Locate the cell with the specified text and output its [X, Y] center coordinate. 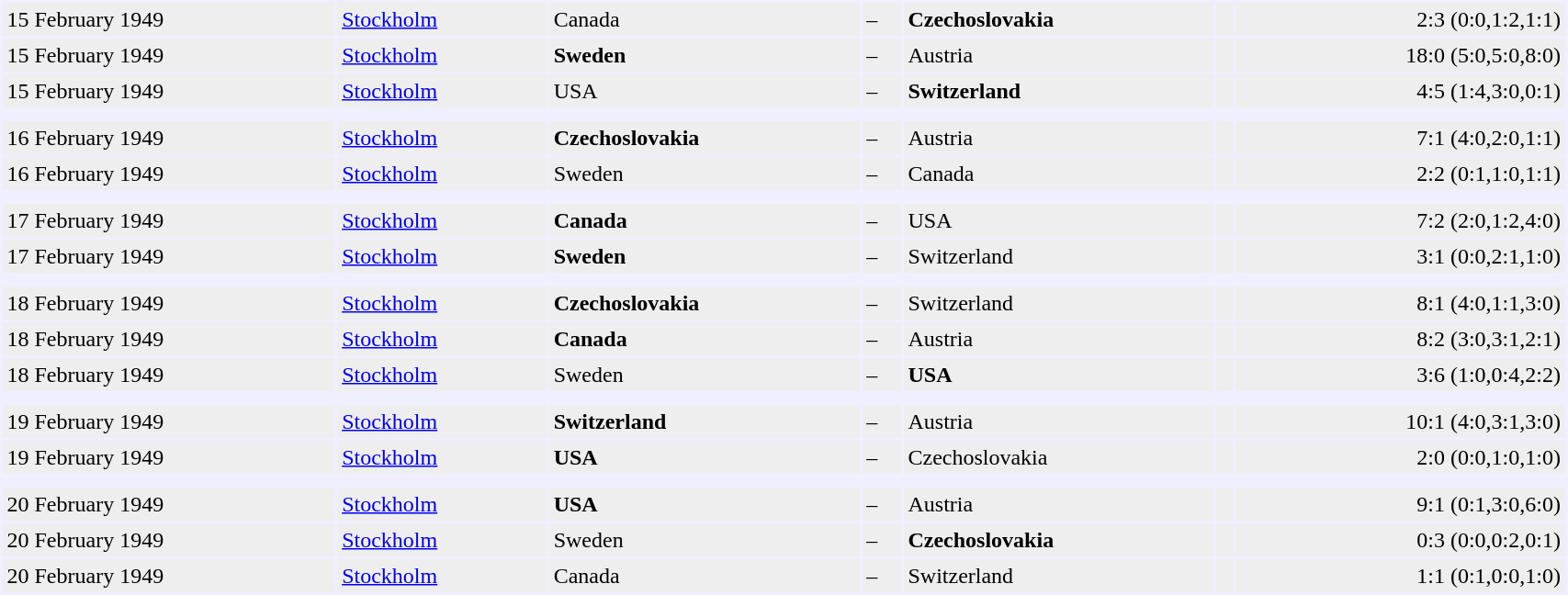
9:1 (0:1,3:0,6:0) [1401, 504]
3:1 (0:0,2:1,1:0) [1401, 256]
2:0 (0:0,1:0,1:0) [1401, 457]
2:3 (0:0,1:2,1:1) [1401, 19]
1:1 (0:1,0:0,1:0) [1401, 576]
8:2 (3:0,3:1,2:1) [1401, 339]
8:1 (4:0,1:1,3:0) [1401, 303]
7:1 (4:0,2:0,1:1) [1401, 138]
4:5 (1:4,3:0,0:1) [1401, 91]
10:1 (4:0,3:1,3:0) [1401, 421]
3:6 (1:0,0:4,2:2) [1401, 375]
2:2 (0:1,1:0,1:1) [1401, 174]
0:3 (0:0,0:2,0:1) [1401, 540]
7:2 (2:0,1:2,4:0) [1401, 220]
18:0 (5:0,5:0,8:0) [1401, 55]
